Identify which cell holds the provided text, then report its (X, Y) central coordinate. 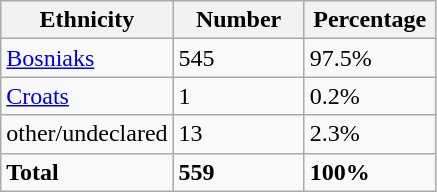
545 (238, 58)
0.2% (370, 96)
Bosniaks (87, 58)
97.5% (370, 58)
1 (238, 96)
other/undeclared (87, 134)
Croats (87, 96)
Total (87, 172)
Ethnicity (87, 20)
559 (238, 172)
100% (370, 172)
2.3% (370, 134)
13 (238, 134)
Percentage (370, 20)
Number (238, 20)
